Search for the cell housing the specified text and yield its [X, Y] center coordinate. 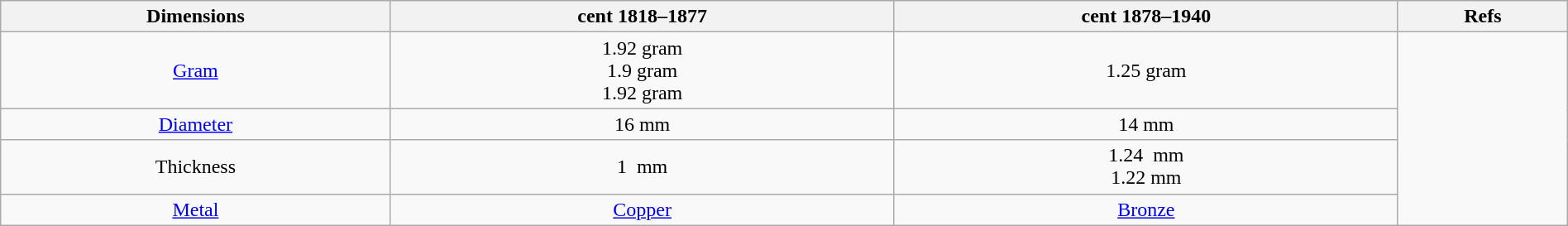
16 mm [642, 124]
Gram [195, 70]
14 mm [1146, 124]
Metal [195, 209]
Dimensions [195, 17]
cent 1878–1940 [1146, 17]
1 mm [642, 167]
1.92 gram1.9 gram1.92 gram [642, 70]
1.25 gram [1146, 70]
Copper [642, 209]
cent 1818–1877 [642, 17]
1.24 mm1.22 mm [1146, 167]
Diameter [195, 124]
Thickness [195, 167]
Bronze [1146, 209]
Refs [1482, 17]
